Detect which cell encompasses the target text, then output its (X, Y) center coordinate. 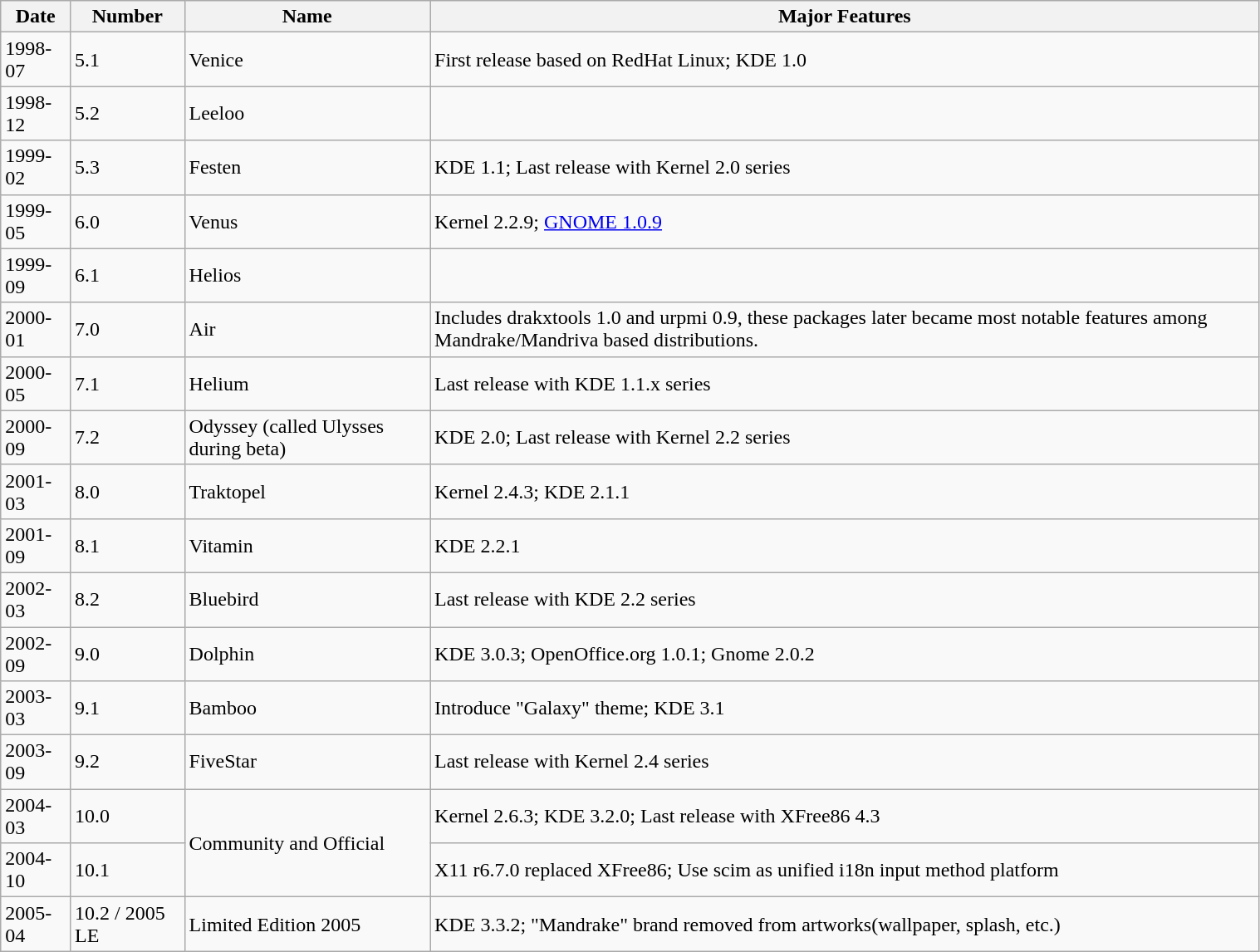
KDE 2.2.1 (846, 545)
Festen (307, 168)
8.1 (128, 545)
5.2 (128, 113)
Traktopel (307, 492)
10.0 (128, 816)
Last release with KDE 1.1.x series (846, 384)
5.1 (128, 60)
2000-09 (36, 437)
5.3 (128, 168)
7.2 (128, 437)
1999-02 (36, 168)
2001-09 (36, 545)
2003-03 (36, 708)
Community and Official (307, 843)
Helios (307, 276)
Helium (307, 384)
First release based on RedHat Linux; KDE 1.0 (846, 60)
2000-01 (36, 329)
7.0 (128, 329)
Date (36, 17)
KDE 2.0; Last release with Kernel 2.2 series (846, 437)
10.1 (128, 871)
Venus (307, 221)
Leeloo (307, 113)
6.1 (128, 276)
FiveStar (307, 763)
Bamboo (307, 708)
Air (307, 329)
KDE 3.0.3; OpenOffice.org 1.0.1; Gnome 2.0.2 (846, 653)
Vitamin (307, 545)
6.0 (128, 221)
KDE 3.3.2; "Mandrake" brand removed from artworks(wallpaper, splash, etc.) (846, 924)
9.2 (128, 763)
Major Features (846, 17)
1999-09 (36, 276)
2003-09 (36, 763)
8.2 (128, 600)
Includes drakxtools 1.0 and urpmi 0.9, these packages later became most notable features among Mandrake/Mandriva based distributions. (846, 329)
Venice (307, 60)
Kernel 2.6.3; KDE 3.2.0; Last release with XFree86 4.3 (846, 816)
1998-12 (36, 113)
8.0 (128, 492)
10.2 / 2005 LE (128, 924)
2005-04 (36, 924)
Odyssey (called Ulysses during beta) (307, 437)
Dolphin (307, 653)
1998-07 (36, 60)
2004-10 (36, 871)
Kernel 2.4.3; KDE 2.1.1 (846, 492)
Number (128, 17)
2002-03 (36, 600)
2004-03 (36, 816)
1999-05 (36, 221)
Limited Edition 2005 (307, 924)
Last release with KDE 2.2 series (846, 600)
2000-05 (36, 384)
Last release with Kernel 2.4 series (846, 763)
9.0 (128, 653)
2002-09 (36, 653)
X11 r6.7.0 replaced XFree86; Use scim as unified i18n input method platform (846, 871)
7.1 (128, 384)
2001-03 (36, 492)
KDE 1.1; Last release with Kernel 2.0 series (846, 168)
Kernel 2.2.9; GNOME 1.0.9 (846, 221)
Introduce "Galaxy" theme; KDE 3.1 (846, 708)
Name (307, 17)
Bluebird (307, 600)
9.1 (128, 708)
